From the cell containing the given text, extract its center point as (X, Y) coordinate. 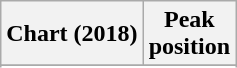
Peak position (189, 34)
Chart (2018) (72, 34)
